Search for the cell housing the specified text and yield its [X, Y] center coordinate. 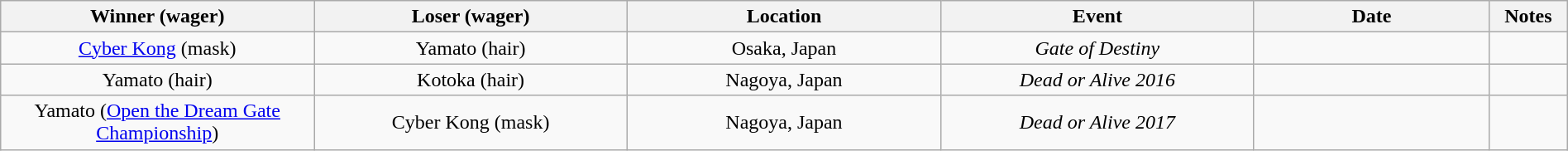
Notes [1528, 17]
Event [1097, 17]
Date [1371, 17]
Location [784, 17]
Winner (wager) [157, 17]
Yamato (Open the Dream Gate Championship) [157, 123]
Osaka, Japan [784, 48]
Kotoka (hair) [471, 80]
Gate of Destiny [1097, 48]
Dead or Alive 2017 [1097, 123]
Dead or Alive 2016 [1097, 80]
Loser (wager) [471, 17]
